Pinpoint the cell where the given text exists, returning its (x, y) midpoint coordinate. 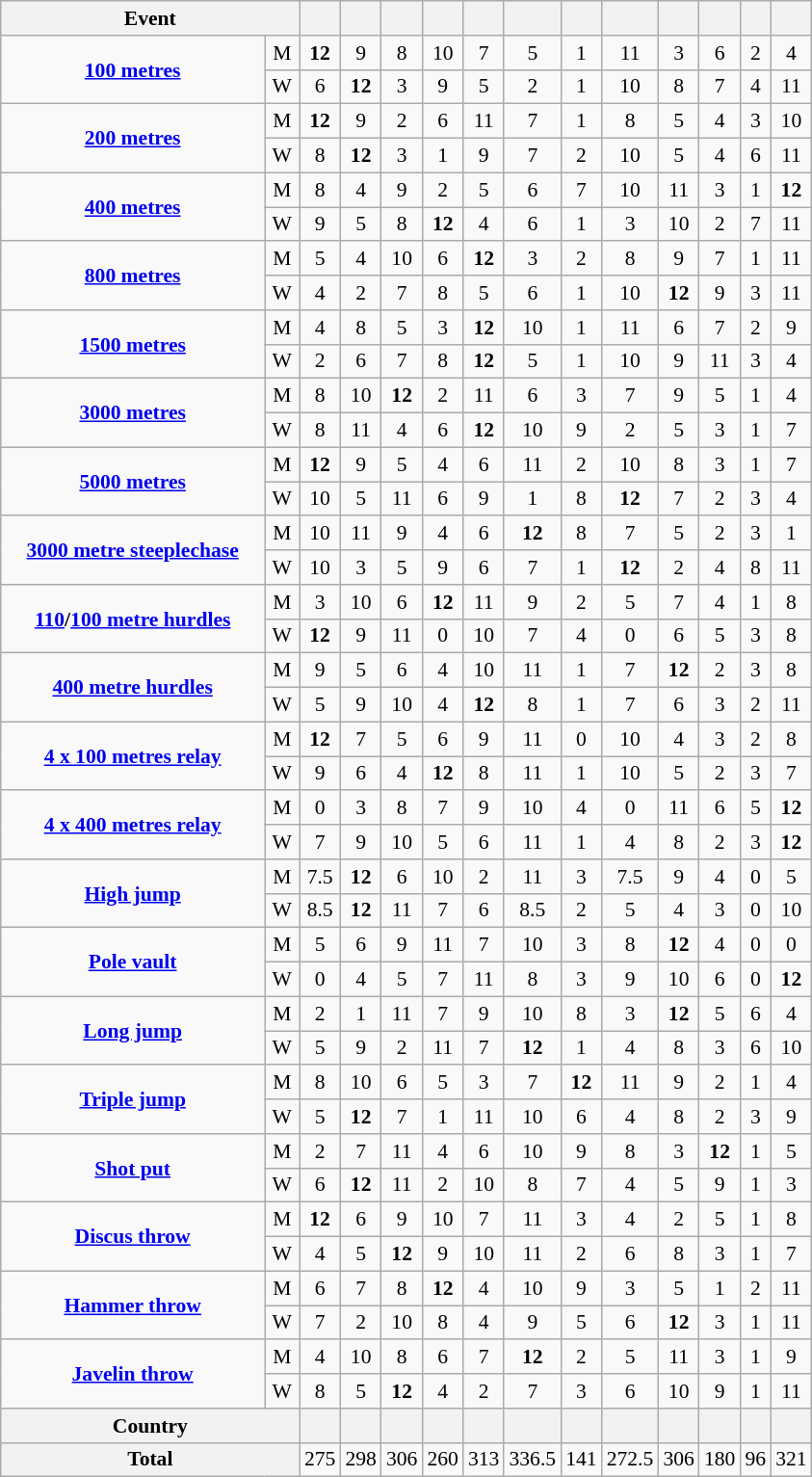
Shot put (133, 1168)
Discus throw (133, 1237)
Triple jump (133, 1100)
Javelin throw (133, 1374)
100 metres (133, 69)
3000 metre steeplechase (133, 551)
336.5 (532, 1460)
321 (792, 1460)
3000 metres (133, 412)
High jump (133, 894)
400 metre hurdles (133, 688)
Hammer throw (133, 1305)
Country (150, 1426)
200 metres (133, 139)
260 (443, 1460)
400 metres (133, 206)
96 (755, 1460)
Total (150, 1460)
800 metres (133, 276)
141 (582, 1460)
5000 metres (133, 482)
Long jump (133, 1031)
1500 metres (133, 345)
4 x 400 metres relay (133, 825)
4 x 100 metres relay (133, 755)
272.5 (630, 1460)
275 (320, 1460)
Event (150, 18)
313 (484, 1460)
180 (720, 1460)
298 (360, 1460)
110/100 metre hurdles (133, 619)
Pole vault (133, 962)
